Pinpoint the cell where the given text exists, returning its (X, Y) midpoint coordinate. 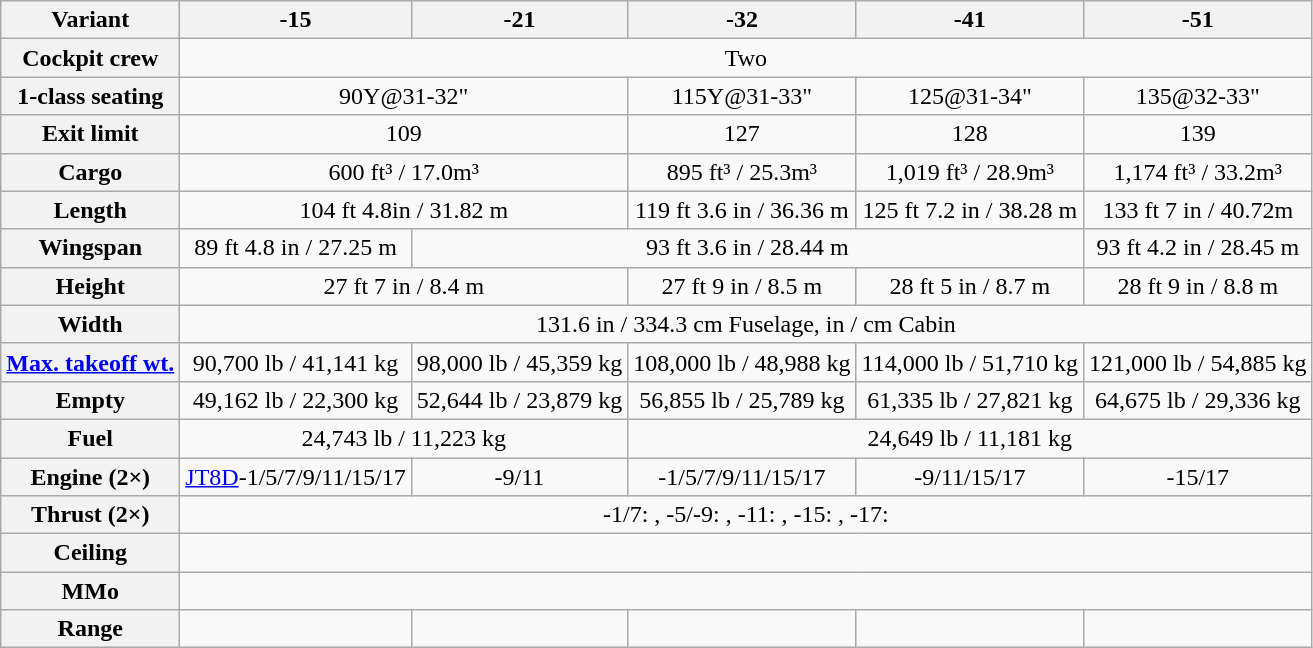
109 (404, 134)
28 ft 9 in / 8.8 m (1198, 286)
-1/7: , -5/-9: , -11: , -15: , -17: (746, 515)
56,855 lb / 25,789 kg (742, 400)
-51 (1198, 20)
90Y@31-32" (404, 96)
27 ft 7 in / 8.4 m (404, 286)
49,162 lb / 22,300 kg (296, 400)
131.6 in / 334.3 cm Fuselage, in / cm Cabin (746, 324)
121,000 lb / 54,885 kg (1198, 362)
-41 (970, 20)
93 ft 3.6 in / 28.44 m (747, 248)
24,743 lb / 11,223 kg (404, 438)
139 (1198, 134)
-9/11 (519, 477)
Wingspan (90, 248)
Thrust (2×) (90, 515)
Ceiling (90, 553)
Engine (2×) (90, 477)
895 ft³ / 25.3m³ (742, 172)
Exit limit (90, 134)
1,019 ft³ / 28.9m³ (970, 172)
125 ft 7.2 in / 38.28 m (970, 210)
Fuel (90, 438)
135@32-33" (1198, 96)
27 ft 9 in / 8.5 m (742, 286)
-32 (742, 20)
Variant (90, 20)
108,000 lb / 48,988 kg (742, 362)
Width (90, 324)
89 ft 4.8 in / 27.25 m (296, 248)
52,644 lb / 23,879 kg (519, 400)
115Y@31-33" (742, 96)
1-class seating (90, 96)
61,335 lb / 27,821 kg (970, 400)
28 ft 5 in / 8.7 m (970, 286)
Length (90, 210)
-15/17 (1198, 477)
93 ft 4.2 in / 28.45 m (1198, 248)
127 (742, 134)
114,000 lb / 51,710 kg (970, 362)
-1/5/7/9/11/15/17 (742, 477)
MMo (90, 591)
Max. takeoff wt. (90, 362)
-9/11/15/17 (970, 477)
-21 (519, 20)
Two (746, 58)
JT8D-1/5/7/9/11/15/17 (296, 477)
64,675 lb / 29,336 kg (1198, 400)
Cargo (90, 172)
125@31-34" (970, 96)
119 ft 3.6 in / 36.36 m (742, 210)
Empty (90, 400)
98,000 lb / 45,359 kg (519, 362)
Range (90, 629)
133 ft 7 in / 40.72m (1198, 210)
Cockpit crew (90, 58)
90,700 lb / 41,141 kg (296, 362)
128 (970, 134)
-15 (296, 20)
104 ft 4.8in / 31.82 m (404, 210)
1,174 ft³ / 33.2m³ (1198, 172)
Height (90, 286)
24,649 lb / 11,181 kg (970, 438)
600 ft³ / 17.0m³ (404, 172)
